Locate the cell with the specified text and output its [X, Y] center coordinate. 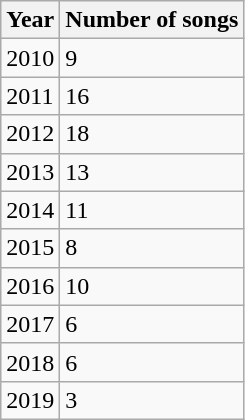
10 [152, 286]
2019 [30, 400]
8 [152, 248]
2017 [30, 324]
2014 [30, 210]
18 [152, 134]
9 [152, 58]
2012 [30, 134]
2016 [30, 286]
Year [30, 20]
3 [152, 400]
2011 [30, 96]
13 [152, 172]
11 [152, 210]
2015 [30, 248]
2013 [30, 172]
2010 [30, 58]
2018 [30, 362]
Number of songs [152, 20]
16 [152, 96]
